Output the (X, Y) coordinate of the center of the cell containing the given text.  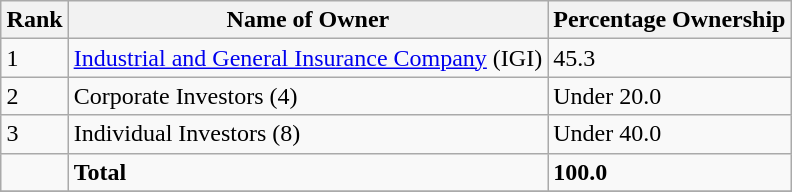
Name of Owner (308, 20)
Industrial and General Insurance Company (IGI) (308, 58)
100.0 (670, 172)
1 (34, 58)
Total (308, 172)
Individual Investors (8) (308, 134)
Corporate Investors (4) (308, 96)
Percentage Ownership (670, 20)
Under 40.0 (670, 134)
2 (34, 96)
Rank (34, 20)
45.3 (670, 58)
Under 20.0 (670, 96)
3 (34, 134)
